For the text-containing cell, return its midpoint in [X, Y] coordinate format. 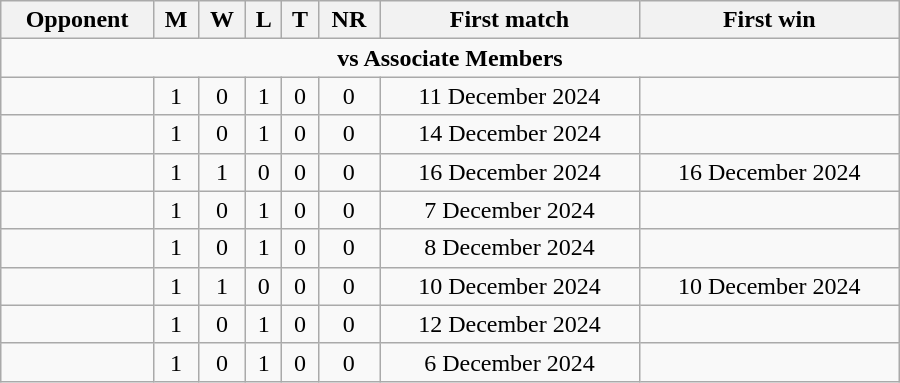
Opponent [78, 20]
First win [769, 20]
vs Associate Members [450, 58]
14 December 2024 [510, 134]
First match [510, 20]
11 December 2024 [510, 96]
L [264, 20]
7 December 2024 [510, 210]
M [176, 20]
12 December 2024 [510, 324]
W [222, 20]
NR [348, 20]
T [300, 20]
8 December 2024 [510, 248]
6 December 2024 [510, 362]
